Detect which cell encompasses the target text, then output its (X, Y) center coordinate. 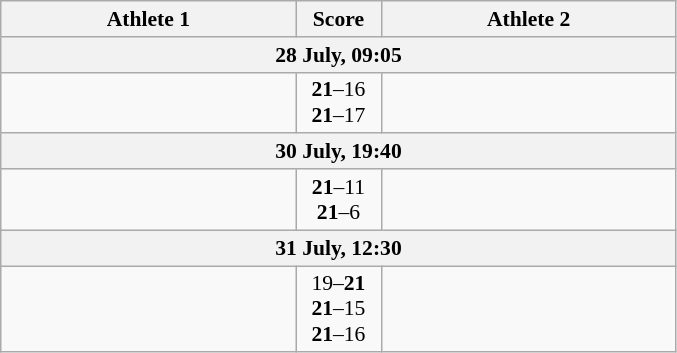
21–1621–17 (338, 102)
Athlete 2 (528, 19)
31 July, 12:30 (338, 248)
Athlete 1 (148, 19)
Score (338, 19)
19–2121–1521–16 (338, 310)
21–1121–6 (338, 200)
30 July, 19:40 (338, 152)
28 July, 09:05 (338, 55)
